Scan for the cell matching the given text and deliver its [x, y] coordinate at center. 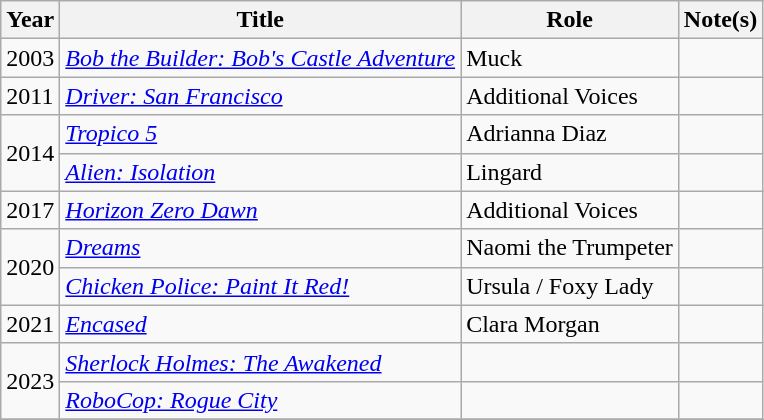
2021 [30, 324]
2011 [30, 96]
2020 [30, 267]
Driver: San Francisco [260, 96]
Adrianna Diaz [570, 134]
Dreams [260, 248]
Naomi the Trumpeter [570, 248]
Role [570, 20]
Encased [260, 324]
Alien: Isolation [260, 172]
Ursula / Foxy Lady [570, 286]
2003 [30, 58]
2017 [30, 210]
Title [260, 20]
2014 [30, 153]
Note(s) [720, 20]
Lingard [570, 172]
Sherlock Holmes: The Awakened [260, 362]
RoboCop: Rogue City [260, 400]
Tropico 5 [260, 134]
Chicken Police: Paint It Red! [260, 286]
Muck [570, 58]
Bob the Builder: Bob's Castle Adventure [260, 58]
2023 [30, 381]
Year [30, 20]
Horizon Zero Dawn [260, 210]
Clara Morgan [570, 324]
